Locate the cell with the specified text and output its [x, y] center coordinate. 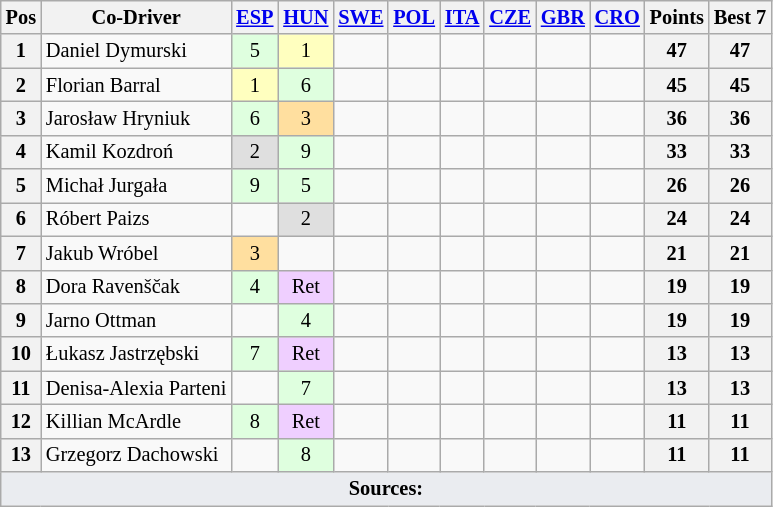
GBR [563, 17]
ITA [462, 17]
Róbert Paizs [136, 219]
Florian Barral [136, 85]
Jarosław Hryniuk [136, 118]
SWE [360, 17]
Points [677, 17]
Dora Ravenščak [136, 287]
10 [21, 354]
CRO [618, 17]
POL [414, 17]
Łukasz Jastrzębski [136, 354]
Pos [21, 17]
Killian McArdle [136, 421]
Kamil Kozdroń [136, 152]
Daniel Dymurski [136, 51]
Denisa-Alexia Parteni [136, 388]
ESP [254, 17]
HUN [306, 17]
Co-Driver [136, 17]
Jakub Wróbel [136, 253]
Sources: [386, 489]
12 [21, 421]
Grzegorz Dachowski [136, 455]
Michał Jurgała [136, 186]
Jarno Ottman [136, 320]
CZE [510, 17]
Best 7 [740, 17]
